Scan for the cell matching the given text and deliver its [X, Y] coordinate at center. 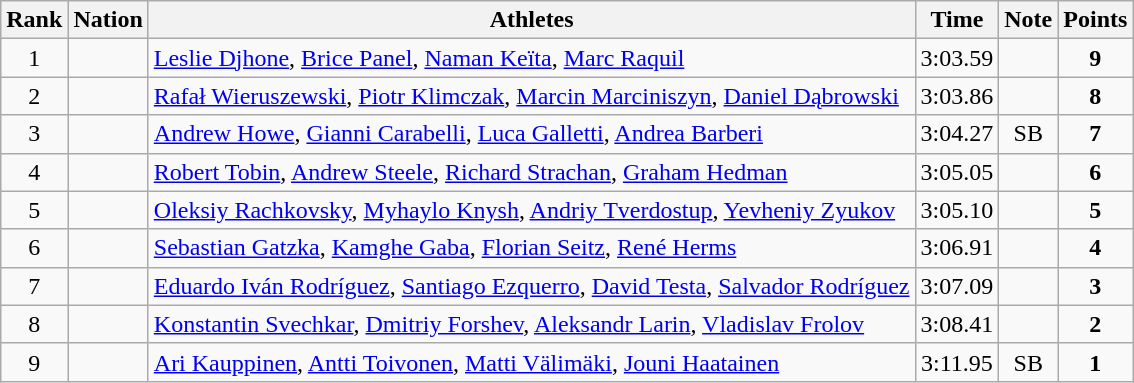
Time [957, 20]
3:05.10 [957, 210]
3:05.05 [957, 172]
Eduardo Iván Rodríguez, Santiago Ezquerro, David Testa, Salvador Rodríguez [532, 286]
3:07.09 [957, 286]
Points [1096, 20]
Robert Tobin, Andrew Steele, Richard Strachan, Graham Hedman [532, 172]
3:03.59 [957, 58]
Sebastian Gatzka, Kamghe Gaba, Florian Seitz, René Herms [532, 248]
3:04.27 [957, 134]
3:11.95 [957, 362]
Andrew Howe, Gianni Carabelli, Luca Galletti, Andrea Barberi [532, 134]
Rafał Wieruszewski, Piotr Klimczak, Marcin Marciniszyn, Daniel Dąbrowski [532, 96]
Rank [34, 20]
3:06.91 [957, 248]
Note [1028, 20]
Ari Kauppinen, Antti Toivonen, Matti Välimäki, Jouni Haatainen [532, 362]
Leslie Djhone, Brice Panel, Naman Keïta, Marc Raquil [532, 58]
3:08.41 [957, 324]
Athletes [532, 20]
Oleksiy Rachkovsky, Myhaylo Knysh, Andriy Tverdostup, Yevheniy Zyukov [532, 210]
Konstantin Svechkar, Dmitriy Forshev, Aleksandr Larin, Vladislav Frolov [532, 324]
Nation [108, 20]
3:03.86 [957, 96]
